Scan for the cell matching the given text and deliver its [X, Y] coordinate at center. 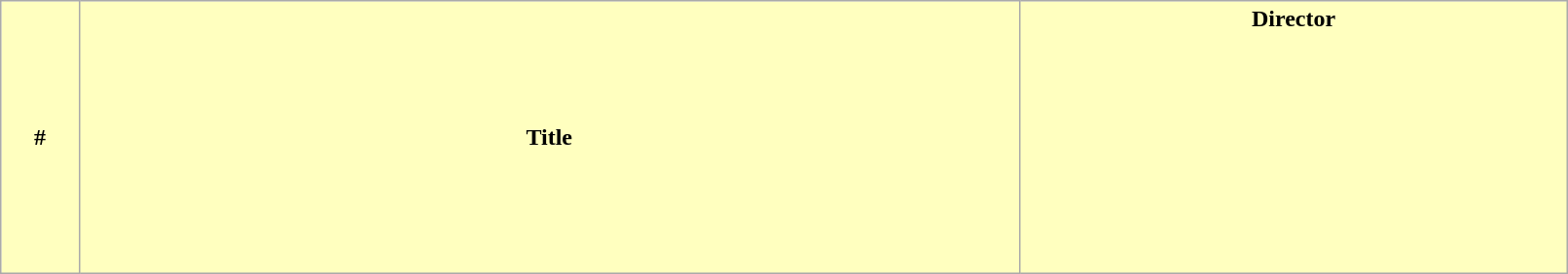
Title [549, 138]
# [40, 138]
Director [1294, 138]
